Return the [X, Y] coordinate for the center point of the cell that contains the specified text.  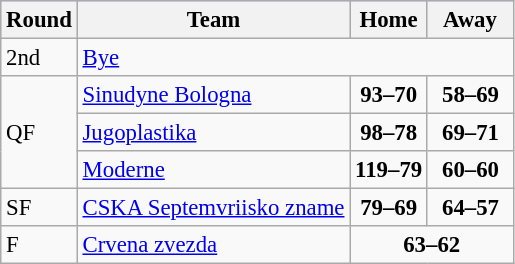
98–78 [389, 133]
Away [470, 20]
CSKA Septemvriisko zname [214, 208]
F [39, 245]
79–69 [389, 208]
64–57 [470, 208]
Crvena zvezda [214, 245]
119–79 [389, 170]
58–69 [470, 95]
60–60 [470, 170]
Home [389, 20]
Moderne [214, 170]
Jugoplastika [214, 133]
63–62 [432, 245]
SF [39, 208]
Bye [295, 58]
2nd [39, 58]
Sinudyne Bologna [214, 95]
Team [214, 20]
QF [39, 132]
93–70 [389, 95]
69–71 [470, 133]
Round [39, 20]
